Identify which cell holds the provided text, then report its [x, y] central coordinate. 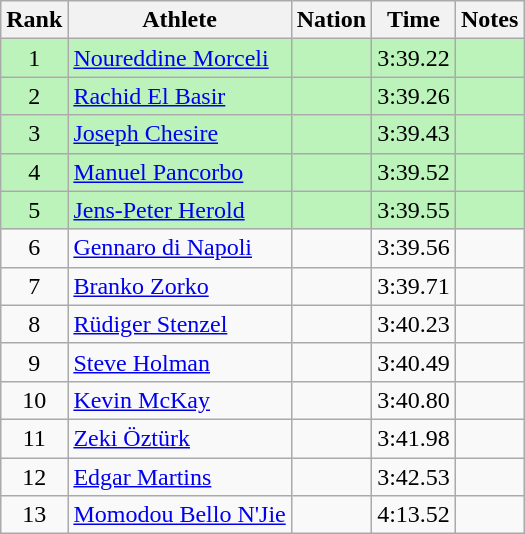
3:42.53 [414, 477]
Steve Holman [180, 362]
1 [34, 58]
Manuel Pancorbo [180, 172]
Athlete [180, 20]
Branko Zorko [180, 286]
2 [34, 96]
3:39.22 [414, 58]
3:40.23 [414, 324]
3:39.43 [414, 134]
Rachid El Basir [180, 96]
8 [34, 324]
11 [34, 438]
Kevin McKay [180, 400]
Rank [34, 20]
3:40.80 [414, 400]
Jens-Peter Herold [180, 210]
13 [34, 515]
Joseph Chesire [180, 134]
Noureddine Morceli [180, 58]
3:39.71 [414, 286]
3:39.26 [414, 96]
Momodou Bello N'Jie [180, 515]
Edgar Martins [180, 477]
3:41.98 [414, 438]
4:13.52 [414, 515]
3:39.56 [414, 248]
Gennaro di Napoli [180, 248]
9 [34, 362]
Rüdiger Stenzel [180, 324]
3:39.55 [414, 210]
6 [34, 248]
3:40.49 [414, 362]
3 [34, 134]
7 [34, 286]
Zeki Öztürk [180, 438]
Notes [489, 20]
4 [34, 172]
Time [414, 20]
10 [34, 400]
3:39.52 [414, 172]
12 [34, 477]
5 [34, 210]
Nation [331, 20]
